For the text-containing cell, return its midpoint in [x, y] coordinate format. 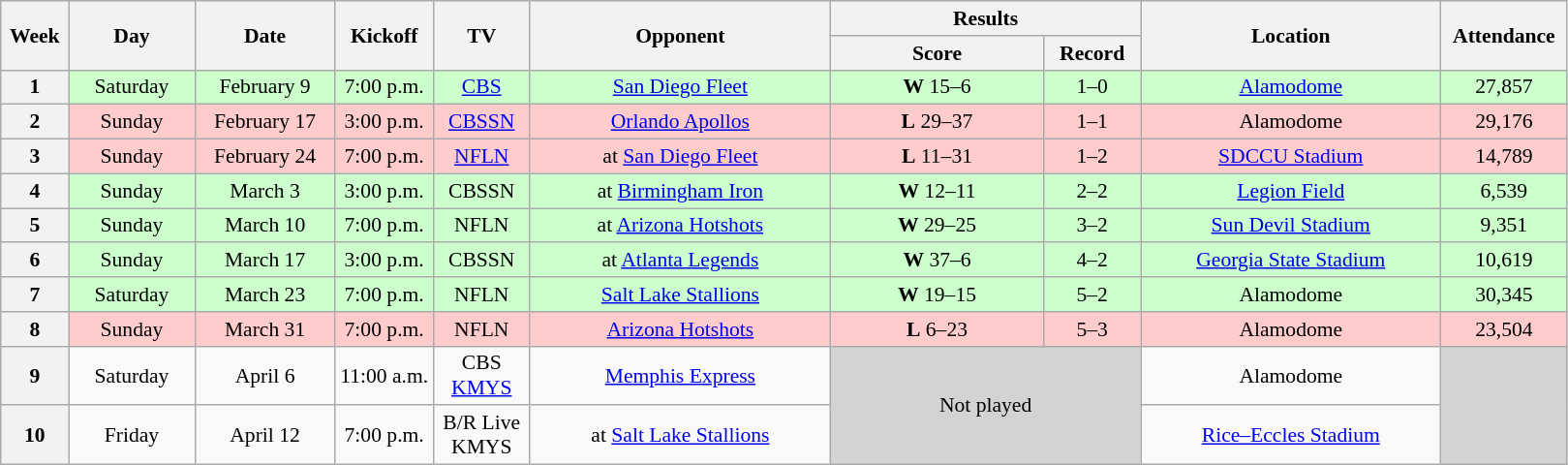
9,351 [1504, 226]
March 31 [265, 329]
February 24 [265, 157]
February 9 [265, 87]
Not played [985, 405]
at San Diego Fleet [680, 157]
1 [35, 87]
Orlando Apollos [680, 122]
Memphis Express [680, 376]
11:00 a.m. [384, 376]
W 19–15 [937, 294]
Georgia State Stadium [1291, 261]
Results [985, 18]
4 [35, 191]
SDCCU Stadium [1291, 157]
Day [132, 35]
L 6–23 [937, 329]
Location [1291, 35]
Legion Field [1291, 191]
Date [265, 35]
Salt Lake Stallions [680, 294]
at Arizona Hotshots [680, 226]
10 [35, 436]
1–0 [1092, 87]
L 29–37 [937, 122]
1–1 [1092, 122]
3 [35, 157]
6 [35, 261]
CBS [481, 87]
7 [35, 294]
W 29–25 [937, 226]
Score [937, 53]
27,857 [1504, 87]
March 17 [265, 261]
8 [35, 329]
at Salt Lake Stallions [680, 436]
Attendance [1504, 35]
B/R LiveKMYS [481, 436]
at Birmingham Iron [680, 191]
5 [35, 226]
5–2 [1092, 294]
10,619 [1504, 261]
9 [35, 376]
Sun Devil Stadium [1291, 226]
Friday [132, 436]
February 17 [265, 122]
Record [1092, 53]
at Atlanta Legends [680, 261]
W 37–6 [937, 261]
23,504 [1504, 329]
29,176 [1504, 122]
March 3 [265, 191]
TV [481, 35]
Opponent [680, 35]
3–2 [1092, 226]
14,789 [1504, 157]
April 12 [265, 436]
Week [35, 35]
W 12–11 [937, 191]
30,345 [1504, 294]
April 6 [265, 376]
San Diego Fleet [680, 87]
Kickoff [384, 35]
March 23 [265, 294]
2–2 [1092, 191]
March 10 [265, 226]
2 [35, 122]
1–2 [1092, 157]
Arizona Hotshots [680, 329]
5–3 [1092, 329]
Rice–Eccles Stadium [1291, 436]
4–2 [1092, 261]
CBSKMYS [481, 376]
6,539 [1504, 191]
W 15–6 [937, 87]
L 11–31 [937, 157]
